From the cell containing the given text, extract its center point as [X, Y] coordinate. 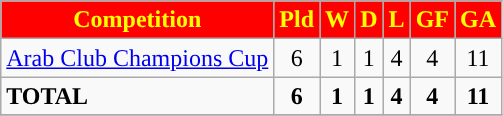
Pld [297, 20]
Competition [138, 20]
TOTAL [138, 96]
GF [432, 20]
GA [478, 20]
W [338, 20]
D [369, 20]
L [396, 20]
Arab Club Champions Cup [138, 58]
